Return the (X, Y) coordinate for the center point of the cell that contains the specified text.  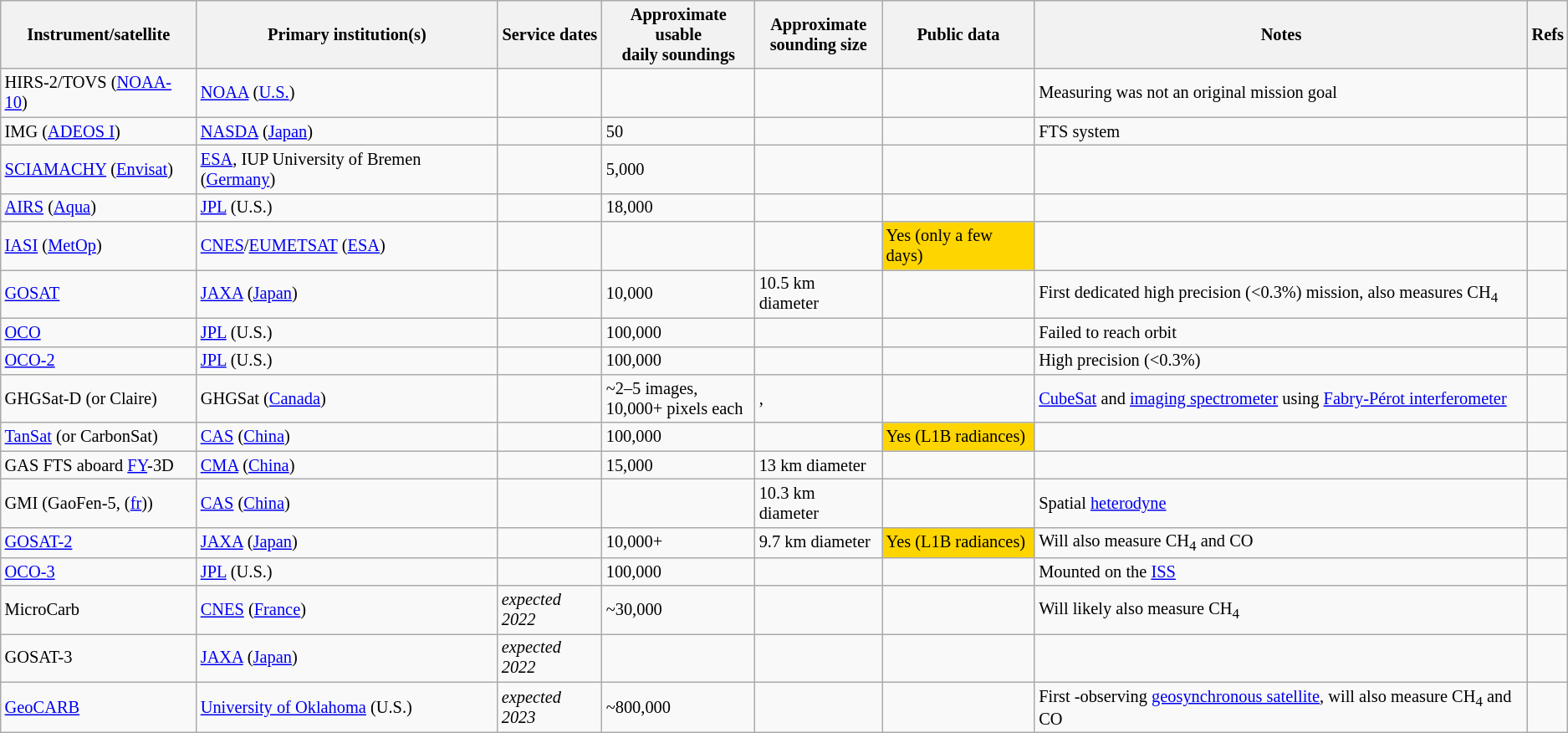
Spatial heterodyne (1281, 503)
10.3 km diameter (819, 503)
10,000 (679, 294)
CNES (France) (347, 610)
HIRS-2/TOVS (NOAA-10) (99, 93)
GHGSat (Canada) (347, 398)
Yes (only a few days) (958, 246)
CMA (China) (347, 465)
Service dates (550, 34)
OCO-2 (99, 361)
Primary institution(s) (347, 34)
~2–5 images,10,000+ pixels each (679, 398)
GMI (GaoFen-5, (fr)) (99, 503)
Mounted on the ISS (1281, 572)
50 (679, 131)
GOSAT-3 (99, 658)
GAS FTS aboard FY-3D (99, 465)
5,000 (679, 169)
9.7 km diameter (819, 542)
Failed to reach orbit (1281, 332)
ESA, IUP University of Bremen (Germany) (347, 169)
15,000 (679, 465)
Measuring was not an original mission goal (1281, 93)
Instrument/satellite (99, 34)
GOSAT (99, 294)
Notes (1281, 34)
NASDA (Japan) (347, 131)
TanSat (or CarbonSat) (99, 437)
MicroCarb (99, 610)
First dedicated high precision (<0.3%) mission, also measures CH4 (1281, 294)
expected 2023 (550, 707)
GHGSat-D (or Claire) (99, 398)
Public data (958, 34)
10.5 km diameter (819, 294)
10,000+ (679, 542)
Will likely also measure CH4 (1281, 610)
NOAA (U.S.) (347, 93)
Will also measure CH4 and CO (1281, 542)
OCO-3 (99, 572)
Refs (1548, 34)
~30,000 (679, 610)
High precision (<0.3%) (1281, 361)
, (819, 398)
First -observing geosynchronous satellite, will also measure CH4 and CO (1281, 707)
FTS system (1281, 131)
University of Oklahoma (U.S.) (347, 707)
SCIAMACHY (Envisat) (99, 169)
Approximate usabledaily soundings (679, 34)
AIRS (Aqua) (99, 208)
CubeSat and imaging spectrometer using Fabry-Pérot interferometer (1281, 398)
IASI (MetOp) (99, 246)
~800,000 (679, 707)
18,000 (679, 208)
GeoCARB (99, 707)
IMG (ADEOS I) (99, 131)
13 km diameter (819, 465)
GOSAT-2 (99, 542)
Approximatesounding size (819, 34)
OCO (99, 332)
CNES/EUMETSAT (ESA) (347, 246)
